Return the (X, Y) coordinate for the center point of the cell that contains the specified text.  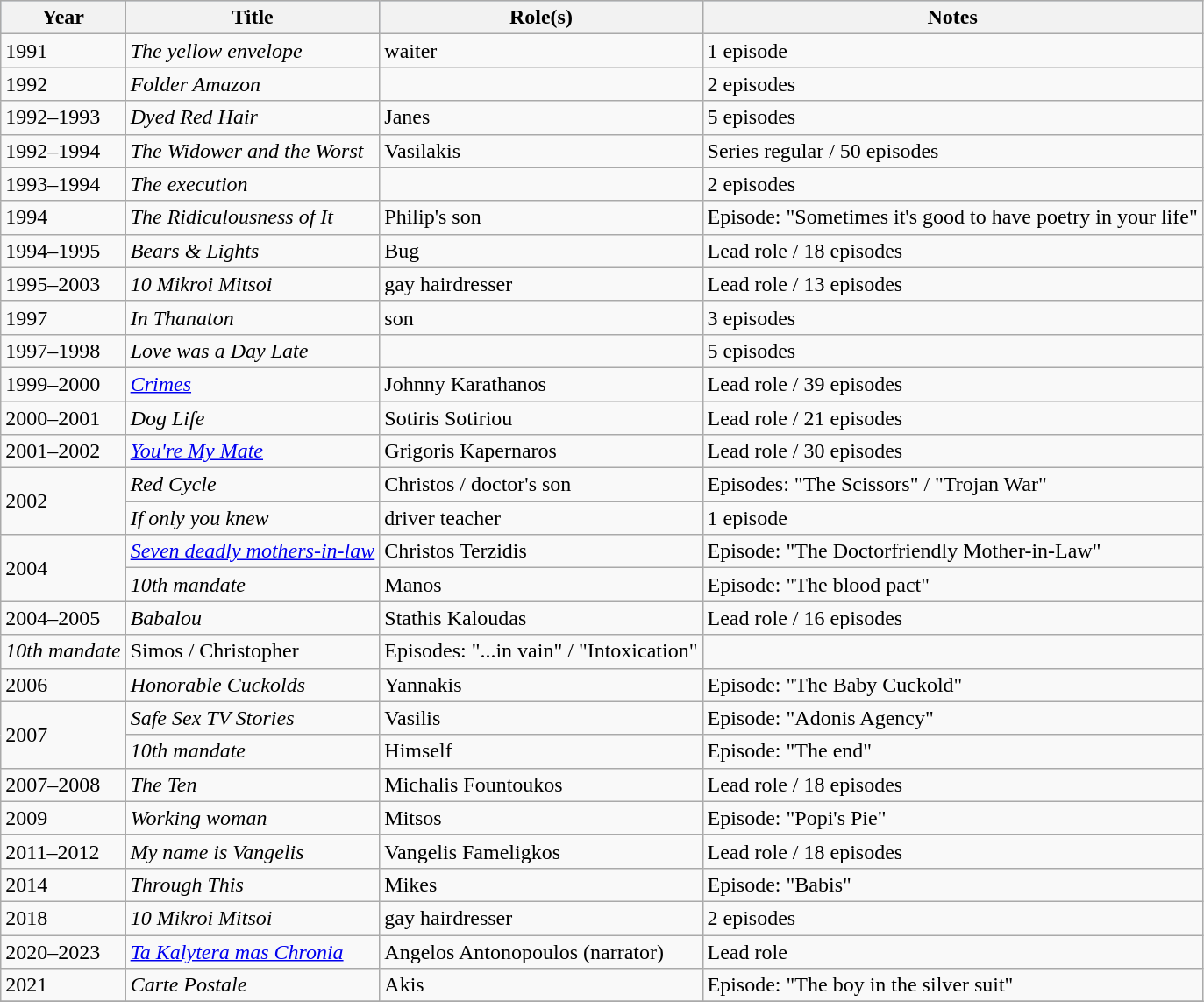
Johnny Karathanos (541, 384)
Vasilakis (541, 151)
Vasilis (541, 718)
2001–2002 (63, 451)
Episode: "Popi's Pie" (952, 818)
Episodes: "...in vain" / "Intoxication" (541, 651)
Series regular / 50 episodes (952, 151)
1992–1994 (63, 151)
Role(s) (541, 18)
2000–2001 (63, 418)
1994–1995 (63, 251)
You're My Mate (253, 451)
2007 (63, 735)
1993–1994 (63, 184)
1997–1998 (63, 351)
Janes (541, 117)
2018 (63, 918)
Honorable Cuckolds (253, 685)
The Ridiculousness of It (253, 217)
Christos / doctor's son (541, 485)
Michalis Fountoukos (541, 785)
Year (63, 18)
2007–2008 (63, 785)
3 episodes (952, 317)
2020–2023 (63, 951)
If only you knew (253, 518)
Mitsos (541, 818)
Episode: "Adonis Agency" (952, 718)
Carte Postale (253, 985)
2009 (63, 818)
Seven deadly mothers-in-law (253, 551)
1994 (63, 217)
Christos Terzidis (541, 551)
Love was a Day Late (253, 351)
The yellow envelope (253, 51)
Crimes (253, 384)
Episode: "The end" (952, 751)
Episode: "Sometimes it's good to have poetry in your life" (952, 217)
Bears & Lights (253, 251)
Sotiris Sotiriou (541, 418)
Angelos Antonopoulos (narrator) (541, 951)
1995–2003 (63, 284)
Vangelis Fameligkos (541, 851)
Lead role / 39 episodes (952, 384)
1991 (63, 51)
Red Cycle (253, 485)
Episodes: "The Scissors" / "Trojan War" (952, 485)
The Widower and the Worst (253, 151)
2004–2005 (63, 618)
The execution (253, 184)
Episode: "Babis" (952, 885)
Episode: "The Baby Cuckold" (952, 685)
1992 (63, 84)
Philip's son (541, 217)
1999–2000 (63, 384)
Dyed Red Hair (253, 117)
Episode: "The Doctorfriendly Mother-in-Law" (952, 551)
Babalou (253, 618)
Folder Amazon (253, 84)
Stathis Kaloudas (541, 618)
Lead role / 16 episodes (952, 618)
Lead role / 30 episodes (952, 451)
Lead role / 13 episodes (952, 284)
Notes (952, 18)
Working woman (253, 818)
Dog Life (253, 418)
Safe Sex TV Stories (253, 718)
The Ten (253, 785)
In Thanaton (253, 317)
Through This (253, 885)
Ta Kalytera mas Chronia (253, 951)
Yannakis (541, 685)
Lead role (952, 951)
2006 (63, 685)
2011–2012 (63, 851)
2014 (63, 885)
Episode: "The blood pact" (952, 585)
My name is Vangelis (253, 851)
Bug (541, 251)
Manos (541, 585)
driver teacher (541, 518)
Mikes (541, 885)
son (541, 317)
1997 (63, 317)
2004 (63, 568)
waiter (541, 51)
Simos / Christopher (253, 651)
Title (253, 18)
2021 (63, 985)
Grigoris Kapernaros (541, 451)
Episode: "The boy in the silver suit" (952, 985)
Akis (541, 985)
2002 (63, 501)
1992–1993 (63, 117)
Himself (541, 751)
Lead role / 21 episodes (952, 418)
